Provide the (x, y) coordinate of the cell's center where the given text is located.  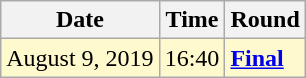
Round (265, 20)
Time (192, 20)
Date (80, 20)
Final (265, 58)
August 9, 2019 (80, 58)
16:40 (192, 58)
